Search for the cell housing the specified text and yield its (x, y) center coordinate. 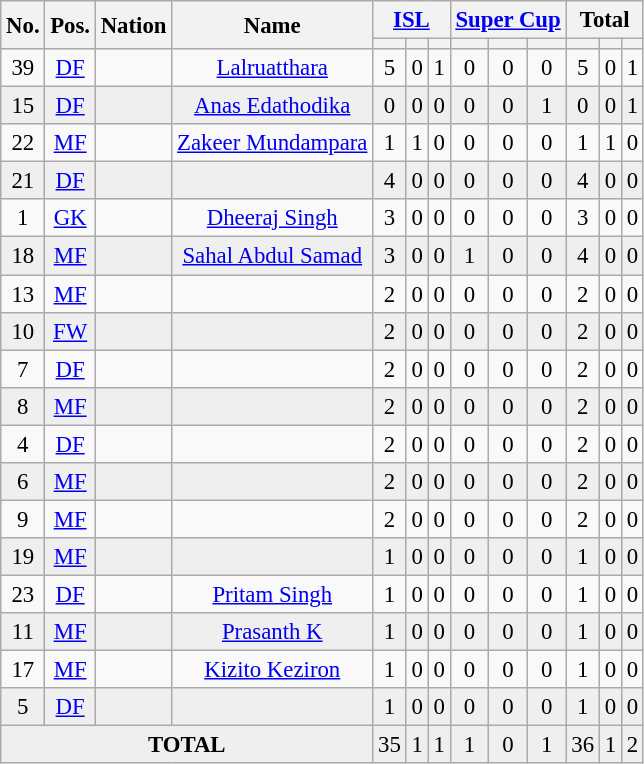
17 (23, 670)
18 (23, 256)
36 (582, 745)
TOTAL (187, 745)
Zakeer Mundampara (272, 143)
8 (23, 406)
13 (23, 294)
11 (23, 632)
ISL (412, 20)
No. (23, 25)
39 (23, 68)
Super Cup (508, 20)
23 (23, 594)
Total (604, 20)
FW (70, 331)
7 (23, 369)
35 (390, 745)
Lalruatthara (272, 68)
10 (23, 331)
Nation (133, 25)
15 (23, 106)
21 (23, 181)
Prasanth K (272, 632)
6 (23, 482)
22 (23, 143)
9 (23, 519)
GK (70, 219)
Name (272, 25)
Sahal Abdul Samad (272, 256)
Dheeraj Singh (272, 219)
Pos. (70, 25)
19 (23, 557)
Anas Edathodika (272, 106)
Pritam Singh (272, 594)
Kizito Keziron (272, 670)
